Detect which cell encompasses the target text, then output its [x, y] center coordinate. 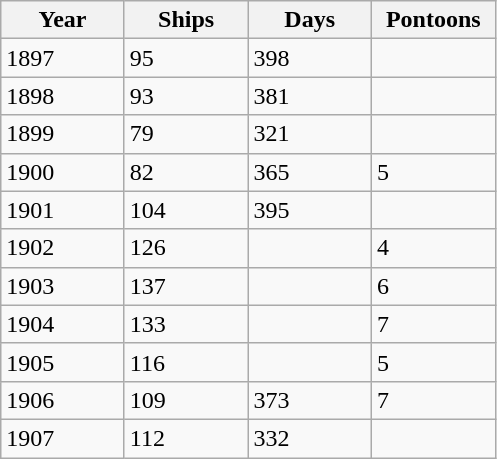
398 [310, 58]
1899 [63, 134]
1902 [63, 248]
1903 [63, 286]
93 [186, 96]
1898 [63, 96]
126 [186, 248]
395 [310, 210]
4 [433, 248]
Days [310, 20]
109 [186, 400]
104 [186, 210]
1904 [63, 324]
1897 [63, 58]
1906 [63, 400]
381 [310, 96]
Pontoons [433, 20]
79 [186, 134]
365 [310, 172]
1905 [63, 362]
1901 [63, 210]
Year [63, 20]
373 [310, 400]
6 [433, 286]
1907 [63, 438]
82 [186, 172]
133 [186, 324]
332 [310, 438]
116 [186, 362]
1900 [63, 172]
Ships [186, 20]
112 [186, 438]
95 [186, 58]
137 [186, 286]
321 [310, 134]
